Determine the [x, y] coordinate at the center of the cell enclosing the given text.  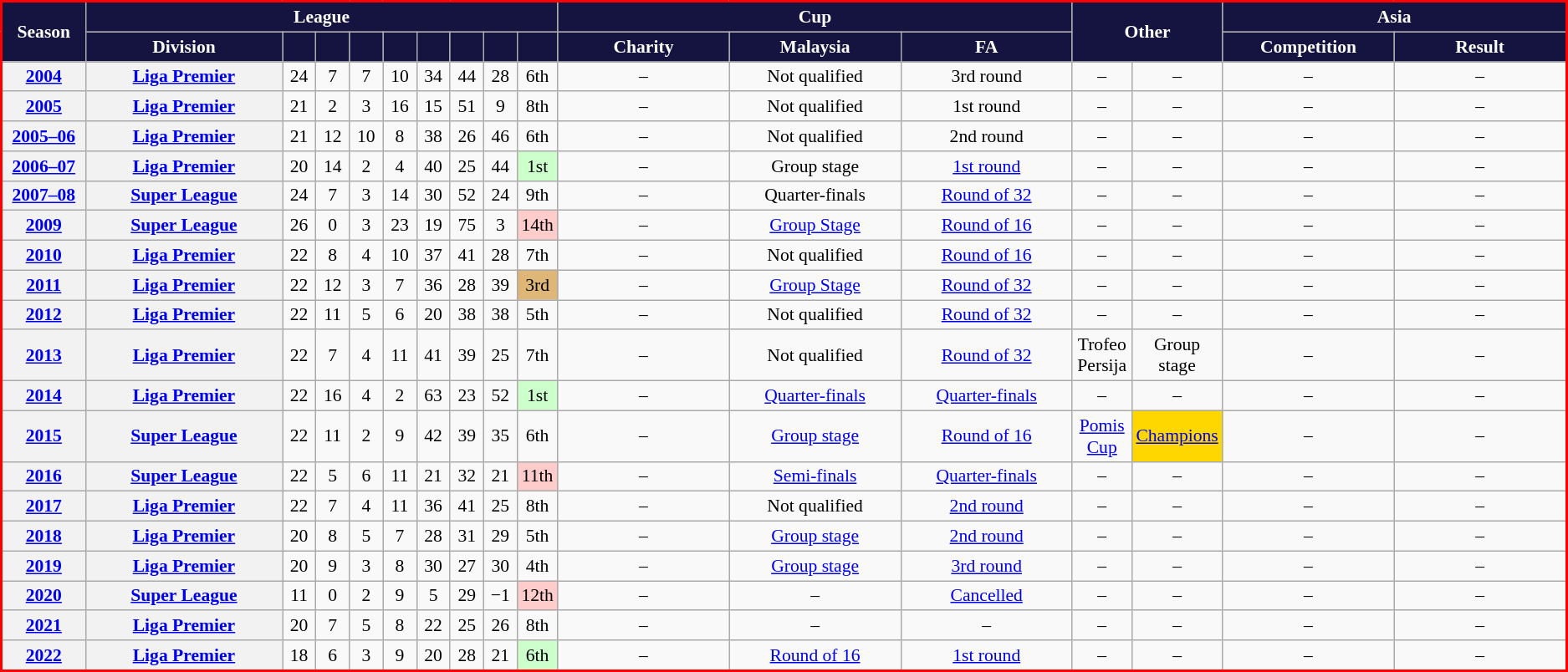
Cancelled [987, 596]
15 [433, 107]
2009 [43, 226]
46 [500, 136]
Other [1147, 32]
11th [537, 476]
2007–08 [43, 196]
34 [433, 77]
51 [467, 107]
2013 [43, 356]
2004 [43, 77]
Charity [644, 47]
2005–06 [43, 136]
Cup [815, 17]
Champions [1177, 436]
2010 [43, 256]
2011 [43, 285]
32 [467, 476]
Semi-finals [815, 476]
2015 [43, 436]
42 [433, 436]
9th [537, 196]
31 [467, 537]
3rd [537, 285]
4th [537, 566]
63 [433, 396]
Trofeo Persija [1102, 356]
2021 [43, 626]
Pomis Cup [1102, 436]
18 [299, 655]
FA [987, 47]
14th [537, 226]
2016 [43, 476]
2019 [43, 566]
Malaysia [815, 47]
37 [433, 256]
League [321, 17]
2014 [43, 396]
−1 [500, 596]
2017 [43, 507]
Division [184, 47]
Asia [1395, 17]
2006–07 [43, 166]
Result [1480, 47]
19 [433, 226]
40 [433, 166]
12th [537, 596]
2018 [43, 537]
Competition [1308, 47]
2005 [43, 107]
75 [467, 226]
2012 [43, 315]
Season [43, 32]
27 [467, 566]
2022 [43, 655]
35 [500, 436]
2020 [43, 596]
